Return the [X, Y] coordinate for the center point of the cell that contains the specified text.  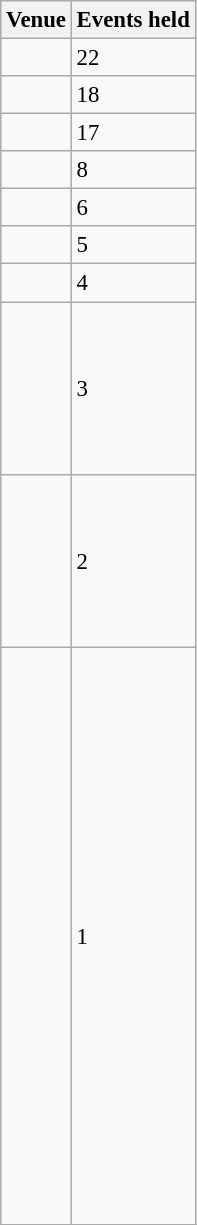
6 [133, 208]
4 [133, 283]
3 [133, 388]
Events held [133, 20]
1 [133, 936]
5 [133, 245]
17 [133, 133]
8 [133, 170]
18 [133, 95]
Venue [36, 20]
22 [133, 58]
2 [133, 560]
